Provide the [X, Y] coordinate of the cell's center where the given text is located.  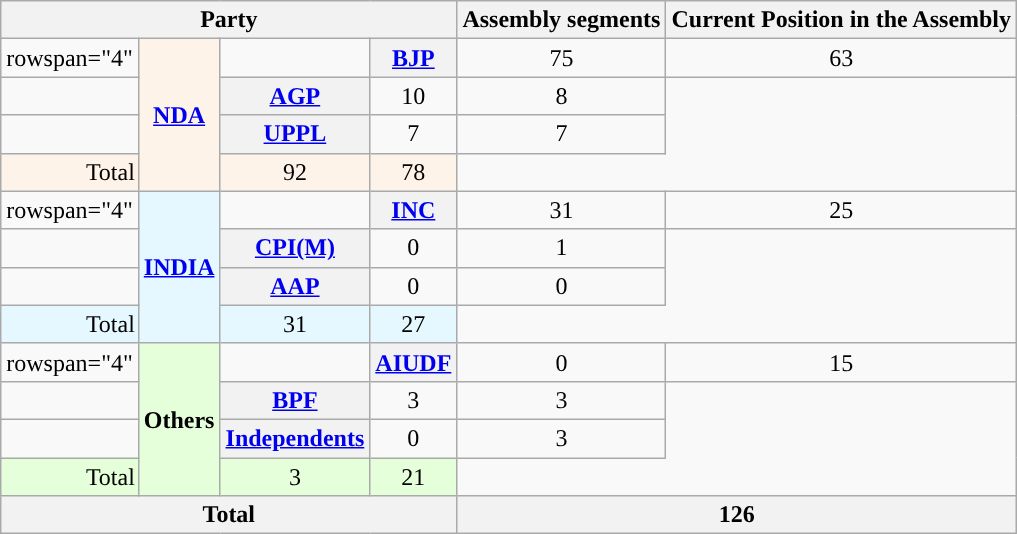
25 [842, 210]
BJP [414, 58]
INC [414, 210]
15 [842, 362]
75 [562, 58]
INDIA [179, 267]
10 [414, 96]
78 [414, 172]
1 [562, 248]
BPF [295, 400]
Others [179, 419]
27 [414, 324]
AIUDF [414, 362]
126 [737, 515]
AAP [295, 286]
NDA [179, 115]
21 [414, 477]
Party [229, 20]
Current Position in the Assembly [842, 20]
Independents [295, 438]
CPI(M) [295, 248]
AGP [295, 96]
92 [295, 172]
8 [562, 96]
UPPL [295, 134]
Assembly segments [562, 20]
63 [842, 58]
